Detect which cell encompasses the target text, then output its (x, y) center coordinate. 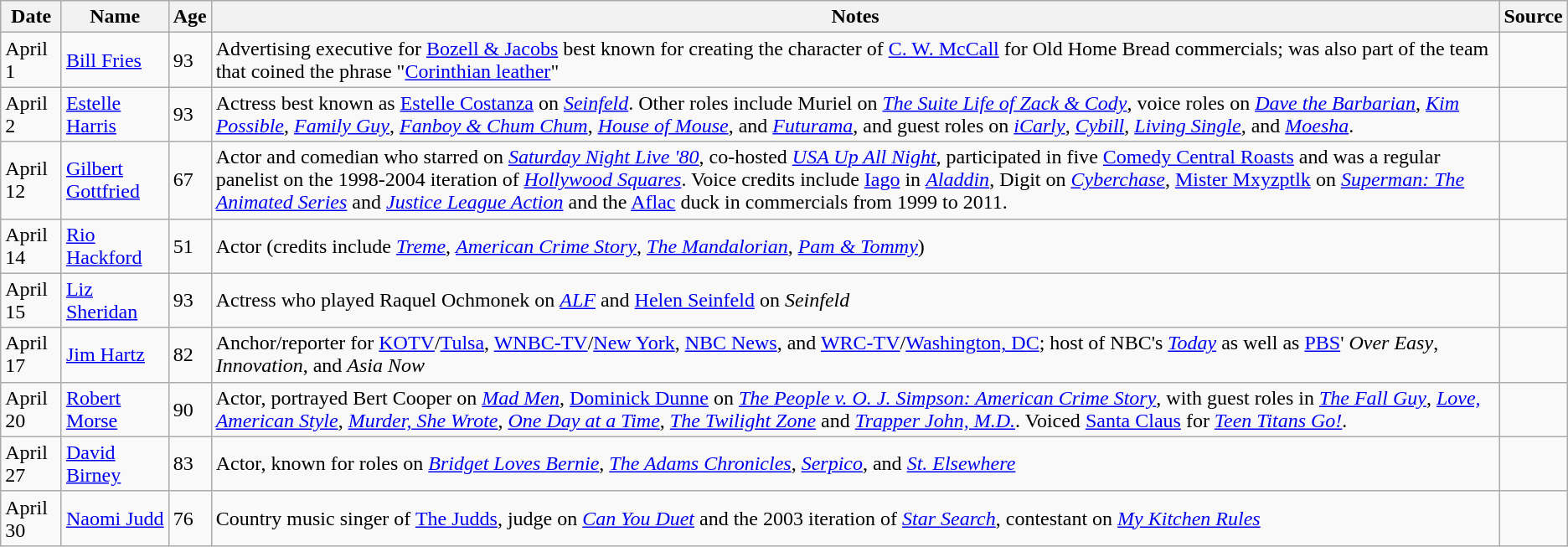
Actor, known for roles on Bridget Loves Bernie, The Adams Chronicles, Serpico, and St. Elsewhere (855, 464)
Source (1533, 17)
67 (189, 180)
Actress who played Raquel Ochmonek on ALF and Helen Seinfeld on Seinfeld (855, 300)
76 (189, 518)
83 (189, 464)
David Birney (115, 464)
April 15 (32, 300)
Bill Fries (115, 60)
April 12 (32, 180)
April 30 (32, 518)
April 27 (32, 464)
April 1 (32, 60)
Liz Sheridan (115, 300)
Estelle Harris (115, 114)
Age (189, 17)
Jim Hartz (115, 355)
April 17 (32, 355)
Notes (855, 17)
Name (115, 17)
Country music singer of The Judds, judge on Can You Duet and the 2003 iteration of Star Search, contestant on My Kitchen Rules (855, 518)
Actor (credits include Treme, American Crime Story, The Mandalorian, Pam & Tommy) (855, 246)
April 2 (32, 114)
Naomi Judd (115, 518)
51 (189, 246)
90 (189, 409)
April 20 (32, 409)
Robert Morse (115, 409)
Date (32, 17)
Rio Hackford (115, 246)
Gilbert Gottfried (115, 180)
82 (189, 355)
April 14 (32, 246)
